Scan for the cell matching the given text and deliver its (x, y) coordinate at center. 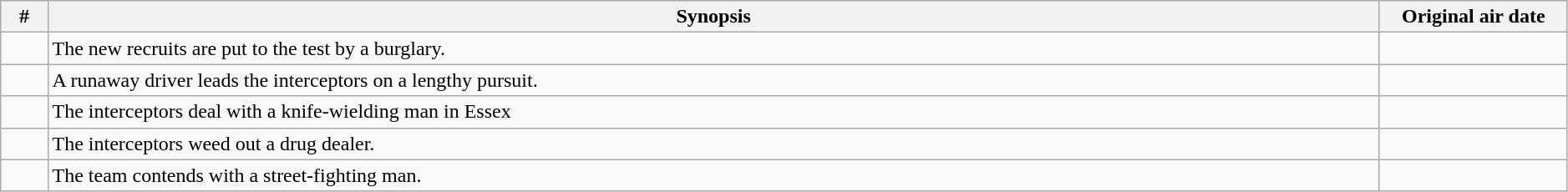
Synopsis (713, 17)
The new recruits are put to the test by a burglary. (713, 48)
# (24, 17)
The interceptors weed out a drug dealer. (713, 144)
Original air date (1474, 17)
The interceptors deal with a knife-wielding man in Essex (713, 112)
A runaway driver leads the interceptors on a lengthy pursuit. (713, 80)
The team contends with a street-fighting man. (713, 175)
